From the cell containing the given text, extract its center point as [x, y] coordinate. 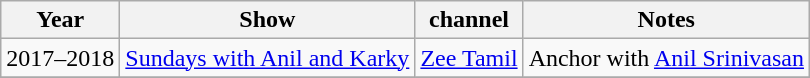
Notes [666, 20]
2017–2018 [60, 58]
Sundays with Anil and Karky [268, 58]
Show [268, 20]
Zee Tamil [469, 58]
Anchor with Anil Srinivasan [666, 58]
Year [60, 20]
channel [469, 20]
